Search for the cell housing the specified text and yield its (x, y) center coordinate. 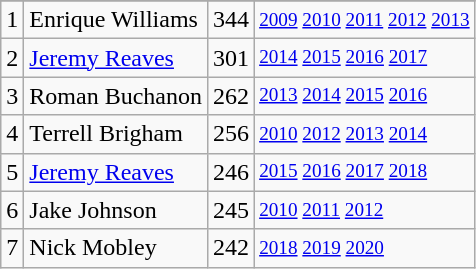
344 (232, 20)
Enrique Williams (116, 20)
2014 2015 2016 2017 (365, 58)
2 (12, 58)
Terrell Brigham (116, 134)
Roman Buchanon (116, 96)
2013 2014 2015 2016 (365, 96)
245 (232, 210)
Jake Johnson (116, 210)
246 (232, 172)
1 (12, 20)
242 (232, 248)
301 (232, 58)
Nick Mobley (116, 248)
3 (12, 96)
6 (12, 210)
2009 2010 2011 2012 2013 (365, 20)
2015 2016 2017 2018 (365, 172)
4 (12, 134)
5 (12, 172)
2018 2019 2020 (365, 248)
2010 2012 2013 2014 (365, 134)
7 (12, 248)
256 (232, 134)
262 (232, 96)
2010 2011 2012 (365, 210)
